Return [X, Y] of the center of cell containing provided text 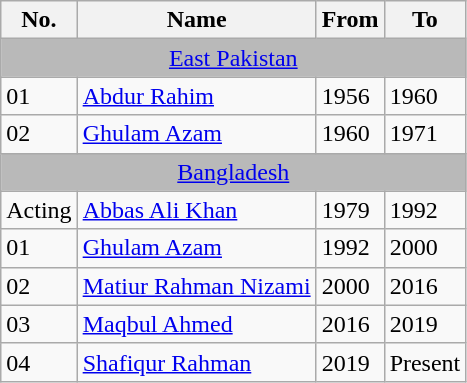
Shafiqur Rahman [196, 362]
Maqbul Ahmed [196, 324]
1971 [425, 134]
East Pakistan [234, 58]
04 [39, 362]
From [350, 20]
Abdur Rahim [196, 96]
03 [39, 324]
Name [196, 20]
Bangladesh [234, 172]
1979 [350, 210]
Acting [39, 210]
1956 [350, 96]
Matiur Rahman Nizami [196, 286]
To [425, 20]
Present [425, 362]
Abbas Ali Khan [196, 210]
No. [39, 20]
